Extract the [X, Y] coordinate from the center of the cell holding the provided text.  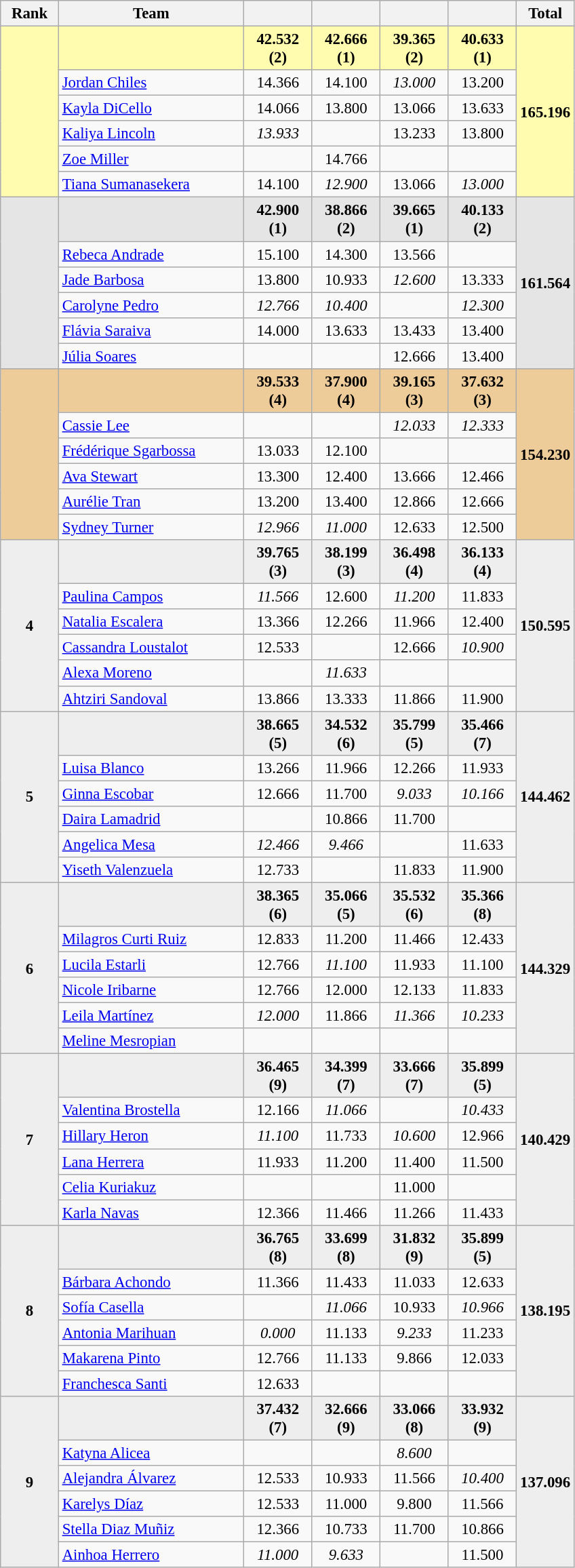
Alexa Moreno [151, 673]
Team [151, 14]
10.733 [346, 1529]
13.666 [415, 476]
7 [30, 1139]
137.096 [545, 1483]
Sydney Turner [151, 528]
144.462 [545, 798]
42.900 (1) [278, 220]
33.666 (7) [415, 1076]
12.900 [346, 185]
38.665 (5) [278, 734]
Franchesca Santi [151, 1384]
Hillary Heron [151, 1136]
4 [30, 625]
13.033 [278, 451]
31.832 (9) [415, 1247]
Alejandra Álvarez [151, 1478]
15.100 [278, 254]
36.133 (4) [483, 562]
Kayla DiCello [151, 109]
Stella Diaz Muñiz [151, 1529]
Cassie Lee [151, 425]
13.233 [415, 134]
35.066 (5) [346, 905]
13.366 [278, 622]
10.166 [483, 793]
Flávia Saraiva [151, 330]
Yiseth Valenzuela [151, 870]
Rank [30, 14]
140.429 [545, 1139]
9.633 [346, 1555]
161.564 [545, 283]
Tiana Sumanasekera [151, 185]
6 [30, 968]
39.365 (2) [415, 49]
Celia Kuriakuz [151, 1187]
Antonia Marihuan [151, 1333]
Zoe Miller [151, 159]
Ava Stewart [151, 476]
Katyna Alicea [151, 1453]
13.866 [278, 699]
0.000 [278, 1333]
35.366 (8) [483, 905]
Rebeca Andrade [151, 254]
36.465 (9) [278, 1076]
154.230 [545, 454]
11.033 [415, 1282]
40.133 (2) [483, 220]
42.666 (1) [346, 49]
Lana Herrera [151, 1162]
12.166 [278, 1110]
Milagros Curti Ruiz [151, 939]
36.765 (8) [278, 1247]
165.196 [545, 113]
Nicole Iribarne [151, 990]
8 [30, 1310]
38.866 (2) [346, 220]
36.498 (4) [415, 562]
12.500 [483, 528]
11.233 [483, 1333]
39.765 (3) [278, 562]
Cassandra Loustalot [151, 648]
Lucila Estarli [151, 965]
Jade Barbosa [151, 279]
Karelys Díaz [151, 1504]
Júlia Soares [151, 356]
9.466 [346, 844]
33.932 (9) [483, 1419]
Leila Martínez [151, 1016]
5 [30, 798]
Luisa Blanco [151, 768]
13.300 [278, 476]
9.866 [415, 1358]
39.533 (4) [278, 391]
12.333 [483, 425]
11.733 [346, 1136]
150.595 [545, 625]
9.233 [415, 1333]
34.532 (6) [346, 734]
Valentina Brostella [151, 1110]
14.066 [278, 109]
Total [545, 14]
10.900 [483, 648]
10.233 [483, 1016]
32.666 (9) [346, 1419]
9.800 [415, 1504]
Kaliya Lincoln [151, 134]
11.400 [415, 1162]
37.432 (7) [278, 1419]
Meline Mesropian [151, 1041]
12.733 [278, 870]
Ahtziri Sandoval [151, 699]
Ainhoa Herrero [151, 1555]
34.399 (7) [346, 1076]
144.329 [545, 968]
13.566 [415, 254]
35.466 (7) [483, 734]
35.799 (5) [415, 734]
38.365 (6) [278, 905]
Jordan Chiles [151, 83]
13.933 [278, 134]
13.433 [415, 330]
14.000 [278, 330]
Frédérique Sgarbossa [151, 451]
38.199 (3) [346, 562]
37.900 (4) [346, 391]
12.433 [483, 939]
Makarena Pinto [151, 1358]
42.532 (2) [278, 49]
40.633 (1) [483, 49]
Karla Navas [151, 1213]
33.699 (8) [346, 1247]
8.600 [415, 1453]
35.532 (6) [415, 905]
39.165 (3) [415, 391]
33.066 (8) [415, 1419]
Daira Lamadrid [151, 819]
10.433 [483, 1110]
9 [30, 1483]
37.632 (3) [483, 391]
14.766 [346, 159]
Aurélie Tran [151, 502]
Ginna Escobar [151, 793]
12.833 [278, 939]
10.600 [415, 1136]
12.100 [346, 451]
138.195 [545, 1310]
12.133 [415, 990]
39.665 (1) [415, 220]
Paulina Campos [151, 597]
13.266 [278, 768]
14.300 [346, 254]
Angelica Mesa [151, 844]
11.266 [415, 1213]
12.300 [483, 305]
Natalia Escalera [151, 622]
12.866 [415, 502]
Sofía Casella [151, 1308]
9.033 [415, 793]
14.366 [278, 83]
Carolyne Pedro [151, 305]
Bárbara Achondo [151, 1282]
10.966 [483, 1308]
